Extract the (x, y) coordinate from the center of the cell holding the provided text.  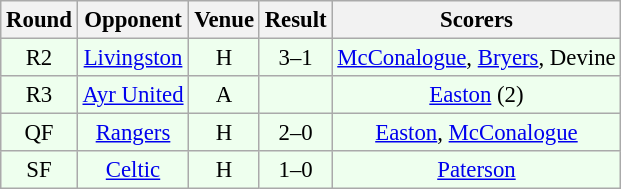
QF (39, 133)
Livingston (133, 58)
Easton (2) (476, 95)
A (224, 95)
Celtic (133, 170)
Paterson (476, 170)
Round (39, 20)
3–1 (296, 58)
Venue (224, 20)
2–0 (296, 133)
R2 (39, 58)
McConalogue, Bryers, Devine (476, 58)
Easton, McConalogue (476, 133)
Opponent (133, 20)
SF (39, 170)
1–0 (296, 170)
Rangers (133, 133)
Result (296, 20)
R3 (39, 95)
Scorers (476, 20)
Ayr United (133, 95)
